Return the (x, y) coordinate for the center point of the cell that contains the specified text.  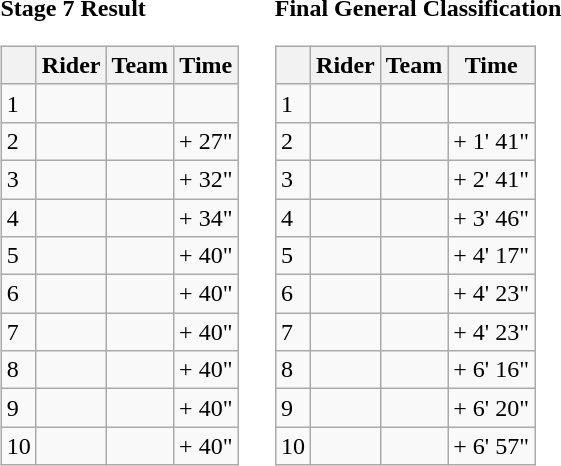
+ 6' 16" (492, 370)
+ 2' 41" (492, 179)
+ 34" (206, 217)
+ 4' 17" (492, 256)
+ 6' 20" (492, 408)
+ 6' 57" (492, 446)
+ 3' 46" (492, 217)
+ 32" (206, 179)
+ 27" (206, 141)
+ 1' 41" (492, 141)
